Output the [X, Y] coordinate of the center of the cell containing the given text.  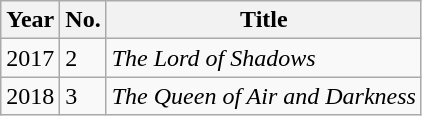
No. [83, 20]
The Lord of Shadows [264, 58]
Title [264, 20]
The Queen of Air and Darkness [264, 96]
3 [83, 96]
2018 [30, 96]
Year [30, 20]
2 [83, 58]
2017 [30, 58]
